Return the (X, Y) coordinate for the center point of the cell that contains the specified text.  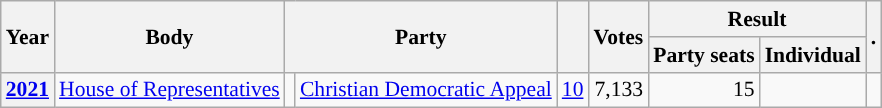
Individual (813, 55)
. (874, 36)
Party (421, 36)
Year (28, 36)
Body (170, 36)
10 (573, 90)
Result (757, 19)
Christian Democratic Appeal (426, 90)
15 (704, 90)
Party seats (704, 55)
2021 (28, 90)
7,133 (618, 90)
Votes (618, 36)
House of Representatives (170, 90)
